Return [X, Y] of the center of cell containing provided text 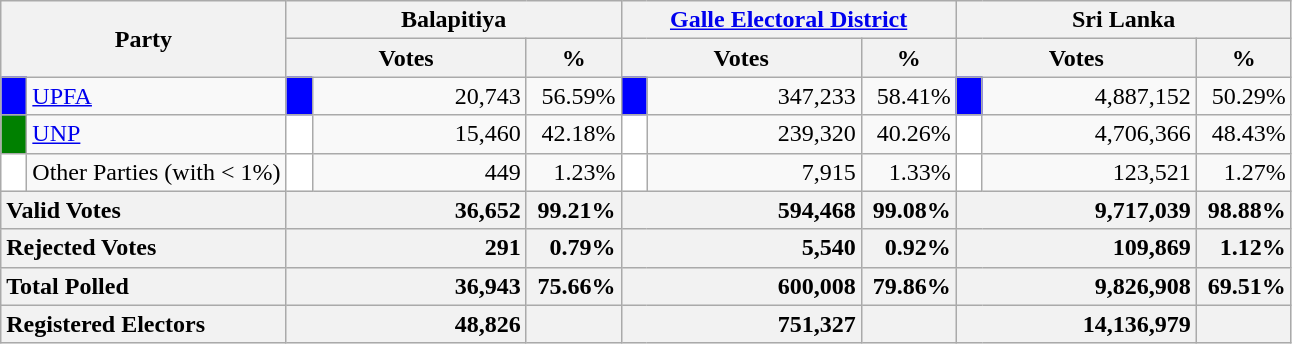
Registered Electors [144, 324]
Balapitiya [454, 20]
0.79% [574, 248]
751,327 [741, 324]
48,826 [406, 324]
99.21% [574, 210]
Party [144, 39]
4,887,152 [1089, 96]
36,652 [406, 210]
79.86% [908, 286]
40.26% [908, 134]
Galle Electoral District [788, 20]
75.66% [574, 286]
14,136,979 [1076, 324]
98.88% [1244, 210]
56.59% [574, 96]
36,943 [406, 286]
109,869 [1076, 248]
Rejected Votes [144, 248]
123,521 [1089, 172]
5,540 [741, 248]
4,706,366 [1089, 134]
291 [406, 248]
42.18% [574, 134]
Total Polled [144, 286]
239,320 [754, 134]
9,717,039 [1076, 210]
15,460 [419, 134]
48.43% [1244, 134]
20,743 [419, 96]
1.27% [1244, 172]
1.33% [908, 172]
UNP [156, 134]
Sri Lanka [1124, 20]
UPFA [156, 96]
Valid Votes [144, 210]
99.08% [908, 210]
347,233 [754, 96]
69.51% [1244, 286]
7,915 [754, 172]
600,008 [741, 286]
50.29% [1244, 96]
594,468 [741, 210]
1.23% [574, 172]
449 [419, 172]
Other Parties (with < 1%) [156, 172]
1.12% [1244, 248]
9,826,908 [1076, 286]
58.41% [908, 96]
0.92% [908, 248]
